Determine the [X, Y] coordinate at the center of the cell enclosing the given text.  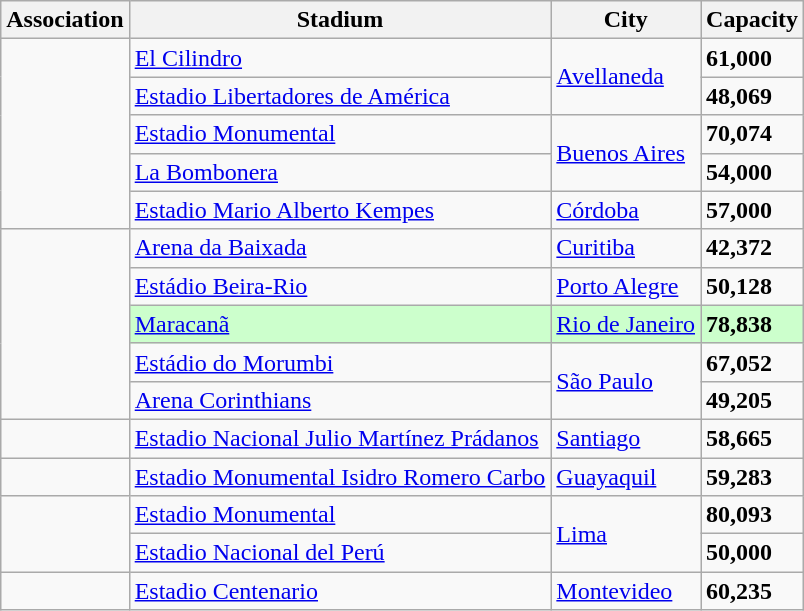
57,000 [752, 210]
Guayaquil [626, 477]
Estadio Libertadores de América [340, 96]
58,665 [752, 438]
El Cilindro [340, 58]
50,128 [752, 286]
48,069 [752, 96]
Porto Alegre [626, 286]
Santiago [626, 438]
Arena Corinthians [340, 400]
Estadio Centenario [340, 591]
Stadium [340, 20]
61,000 [752, 58]
Montevideo [626, 591]
Estadio Mario Alberto Kempes [340, 210]
Curitiba [626, 248]
Estadio Nacional Julio Martínez Prádanos [340, 438]
City [626, 20]
São Paulo [626, 381]
Estádio do Morumbi [340, 362]
Estadio Monumental Isidro Romero Carbo [340, 477]
78,838 [752, 324]
Association [65, 20]
60,235 [752, 591]
Córdoba [626, 210]
Arena da Baixada [340, 248]
Rio de Janeiro [626, 324]
Estadio Nacional del Perú [340, 553]
67,052 [752, 362]
Avellaneda [626, 77]
54,000 [752, 172]
Capacity [752, 20]
42,372 [752, 248]
49,205 [752, 400]
Lima [626, 534]
59,283 [752, 477]
Estádio Beira-Rio [340, 286]
50,000 [752, 553]
Maracanã [340, 324]
La Bombonera [340, 172]
80,093 [752, 515]
70,074 [752, 134]
Buenos Aires [626, 153]
